Determine the [X, Y] coordinate at the center of the cell enclosing the given text.  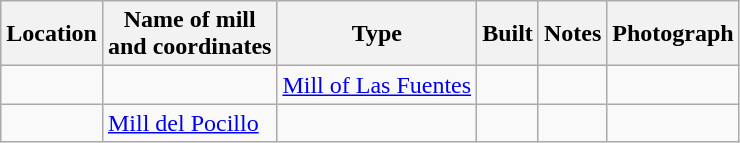
Mill of Las Fuentes [377, 85]
Location [52, 34]
Name of milland coordinates [189, 34]
Photograph [673, 34]
Built [508, 34]
Mill del Pocillo [189, 123]
Type [377, 34]
Notes [572, 34]
